Output the [x, y] coordinate of the center of the cell containing the given text.  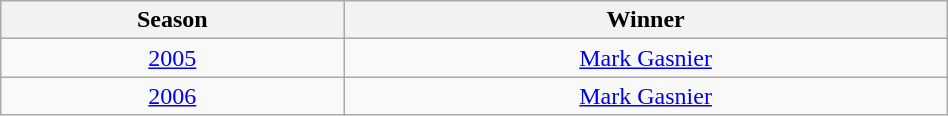
2005 [172, 58]
2006 [172, 96]
Winner [646, 20]
Season [172, 20]
